For the text-containing cell, return its midpoint in (x, y) coordinate format. 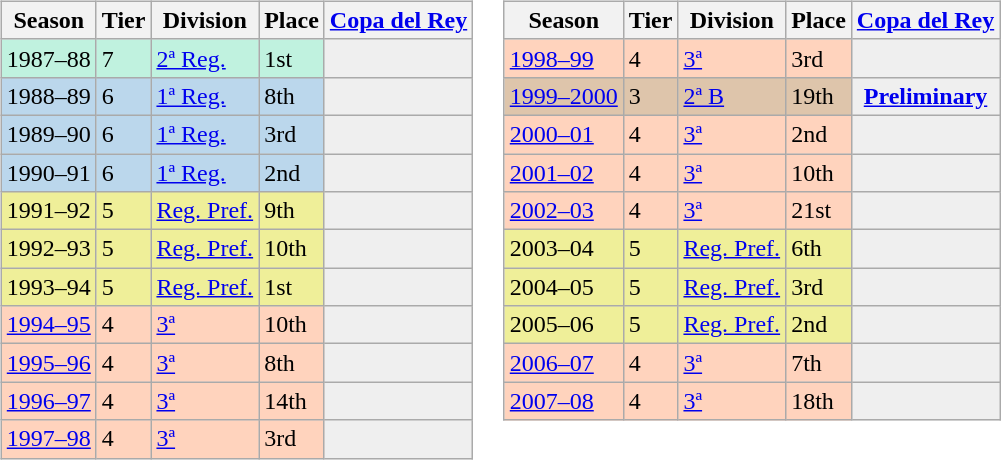
19th (819, 96)
1997–98 (48, 439)
21st (819, 211)
6th (819, 249)
2ª B (732, 96)
2001–02 (564, 173)
7 (124, 58)
1990–91 (48, 173)
14th (292, 401)
2ª Reg. (205, 58)
1998–99 (564, 58)
1989–90 (48, 134)
18th (819, 401)
1988–89 (48, 96)
1992–93 (48, 249)
1987–88 (48, 58)
1993–94 (48, 287)
2006–07 (564, 363)
2003–04 (564, 249)
2000–01 (564, 134)
9th (292, 211)
1996–97 (48, 401)
2007–08 (564, 401)
Preliminary (925, 96)
7th (819, 363)
1991–92 (48, 211)
2005–06 (564, 325)
3 (650, 96)
1999–2000 (564, 96)
1994–95 (48, 325)
2002–03 (564, 211)
2004–05 (564, 287)
1995–96 (48, 363)
